Scan for the cell matching the given text and deliver its [x, y] coordinate at center. 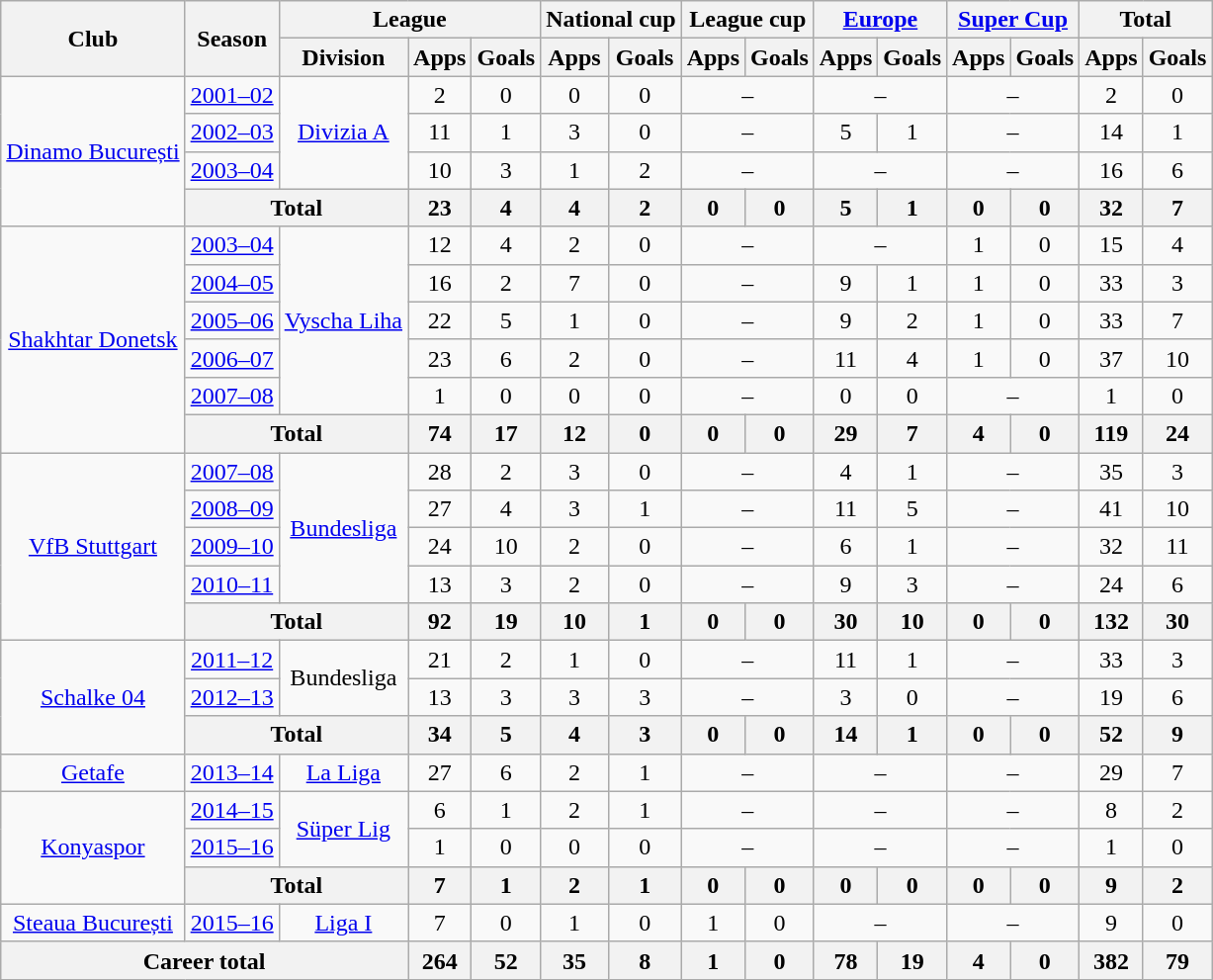
Getafe [93, 772]
382 [1111, 960]
Liga I [343, 923]
41 [1111, 509]
2002–03 [231, 133]
2013–14 [231, 772]
Dinamo București [93, 151]
Club [93, 39]
2001–02 [231, 95]
National cup [611, 20]
Vyscha Liha [343, 320]
VfB Stuttgart [93, 547]
17 [506, 433]
League cup [747, 20]
34 [440, 735]
Schalke 04 [93, 697]
Divizia A [343, 133]
2009–10 [231, 547]
2014–15 [231, 810]
37 [1111, 358]
Steaua București [93, 923]
74 [440, 433]
22 [440, 320]
2012–13 [231, 697]
2010–11 [231, 584]
Super Cup [1013, 20]
Season [231, 39]
2006–07 [231, 358]
Career total [205, 960]
79 [1177, 960]
Division [343, 57]
Süper Lig [343, 829]
264 [440, 960]
2008–09 [231, 509]
2005–06 [231, 320]
Shakhtar Donetsk [93, 339]
15 [1111, 245]
Konyaspor [93, 847]
2011–12 [231, 660]
119 [1111, 433]
21 [440, 660]
Europe [880, 20]
La Liga [343, 772]
92 [440, 622]
28 [440, 472]
League [409, 20]
78 [845, 960]
2004–05 [231, 283]
132 [1111, 622]
